Extract the (x, y) coordinate from the center of the cell holding the provided text.  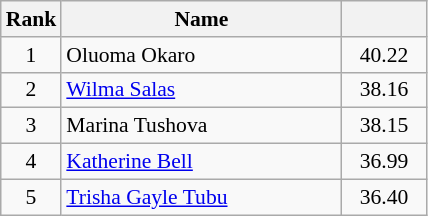
38.15 (384, 126)
3 (32, 126)
Marina Tushova (201, 126)
Trisha Gayle Tubu (201, 197)
36.40 (384, 197)
5 (32, 197)
4 (32, 162)
Wilma Salas (201, 90)
Rank (32, 19)
38.16 (384, 90)
2 (32, 90)
40.22 (384, 55)
Name (201, 19)
36.99 (384, 162)
Katherine Bell (201, 162)
Oluoma Okaro (201, 55)
1 (32, 55)
